Pinpoint the cell where the given text exists, returning its (x, y) midpoint coordinate. 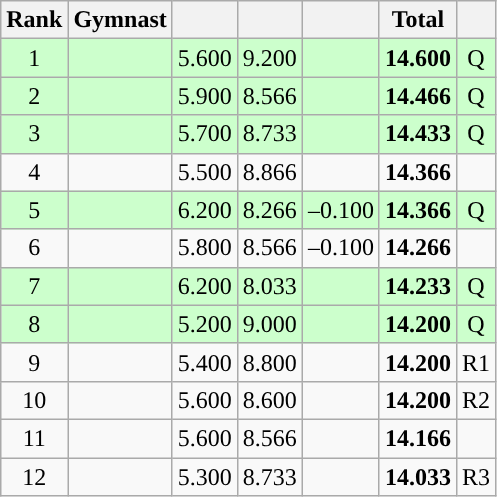
R2 (476, 400)
R3 (476, 477)
3 (34, 134)
1 (34, 58)
5.700 (204, 134)
14.166 (418, 438)
4 (34, 172)
14.466 (418, 96)
14.033 (418, 477)
8.866 (270, 172)
Total (418, 20)
8.800 (270, 362)
5.400 (204, 362)
R1 (476, 362)
Gymnast (120, 20)
Rank (34, 20)
9 (34, 362)
7 (34, 286)
6 (34, 248)
10 (34, 400)
2 (34, 96)
5.800 (204, 248)
14.233 (418, 286)
5.500 (204, 172)
5.900 (204, 96)
8.266 (270, 210)
8.600 (270, 400)
14.266 (418, 248)
8 (34, 324)
14.433 (418, 134)
8.033 (270, 286)
9.000 (270, 324)
12 (34, 477)
5 (34, 210)
11 (34, 438)
5.200 (204, 324)
5.300 (204, 477)
9.200 (270, 58)
14.600 (418, 58)
